Extract the (X, Y) coordinate from the center of the cell holding the provided text.  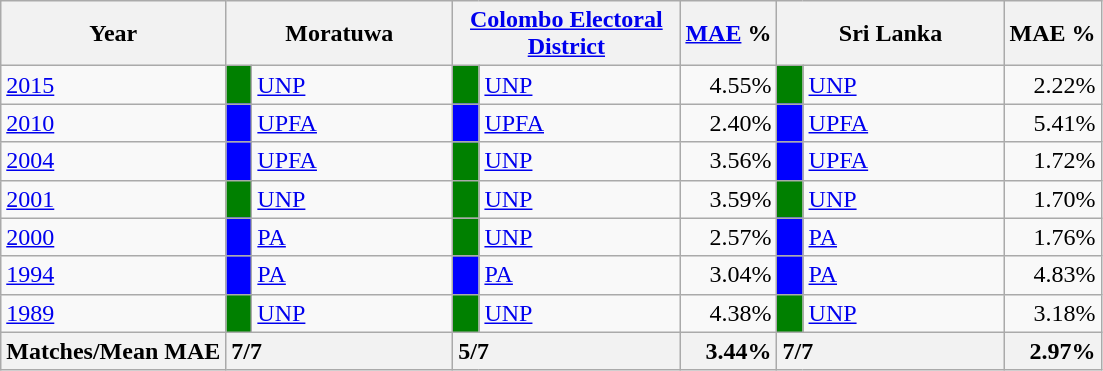
Moratuwa (340, 34)
3.44% (728, 351)
Matches/Mean MAE (114, 351)
5/7 (566, 351)
2015 (114, 85)
5.41% (1052, 123)
3.56% (728, 161)
2001 (114, 199)
1994 (114, 275)
2.22% (1052, 85)
3.04% (728, 275)
1.72% (1052, 161)
3.18% (1052, 313)
Colombo Electoral District (566, 34)
4.55% (728, 85)
2004 (114, 161)
1.70% (1052, 199)
Year (114, 34)
Sri Lanka (890, 34)
1989 (114, 313)
4.38% (728, 313)
2.40% (728, 123)
2000 (114, 237)
3.59% (728, 199)
2010 (114, 123)
2.57% (728, 237)
2.97% (1052, 351)
1.76% (1052, 237)
4.83% (1052, 275)
